Extract the [X, Y] coordinate from the center of the cell holding the provided text.  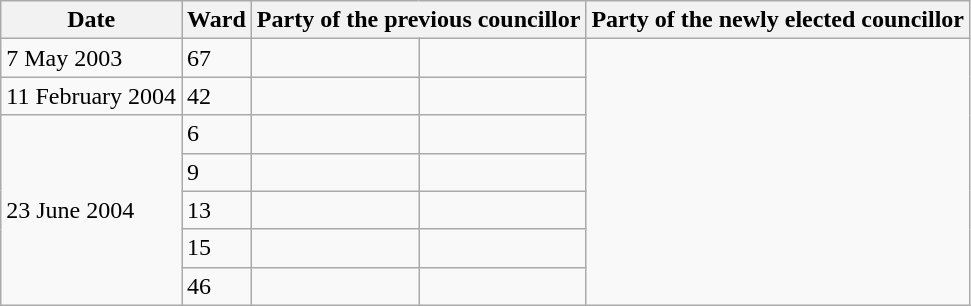
11 February 2004 [92, 96]
6 [217, 134]
13 [217, 210]
23 June 2004 [92, 210]
Date [92, 20]
Party of the previous councillor [418, 20]
9 [217, 172]
Party of the newly elected councillor [778, 20]
15 [217, 248]
46 [217, 286]
42 [217, 96]
7 May 2003 [92, 58]
67 [217, 58]
Ward [217, 20]
